Determine the [x, y] coordinate at the center of the cell enclosing the given text.  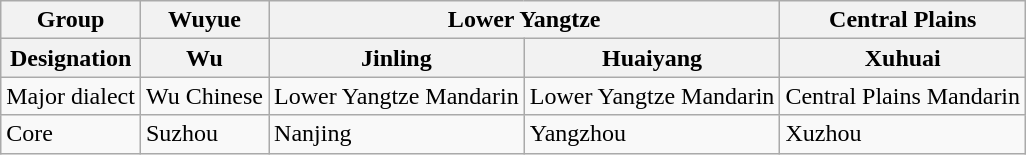
Designation [71, 58]
Huaiyang [652, 58]
Central Plains Mandarin [903, 96]
Wuyue [204, 20]
Nanjing [397, 134]
Jinling [397, 58]
Yangzhou [652, 134]
Central Plains [903, 20]
Suzhou [204, 134]
Wu Chinese [204, 96]
Xuzhou [903, 134]
Xuhuai [903, 58]
Wu [204, 58]
Lower Yangtze [524, 20]
Core [71, 134]
Group [71, 20]
Major dialect [71, 96]
